Identify which cell holds the provided text, then report its (x, y) central coordinate. 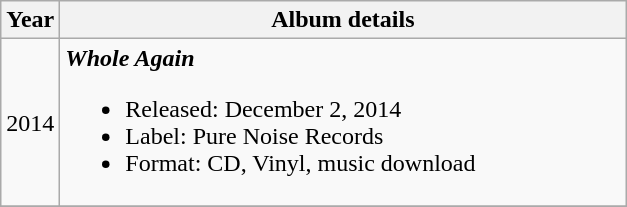
Whole AgainReleased: December 2, 2014Label: Pure Noise RecordsFormat: CD, Vinyl, music download (343, 122)
2014 (30, 122)
Year (30, 20)
Album details (343, 20)
